Extract the (x, y) coordinate from the center of the cell holding the provided text.  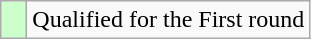
Qualified for the First round (168, 20)
